Return (X, Y) of the center of cell containing provided text 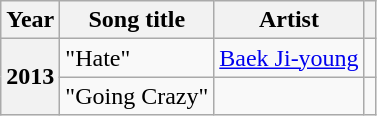
"Going Crazy" (137, 96)
Artist (289, 20)
Baek Ji-young (289, 58)
Year (30, 20)
Song title (137, 20)
2013 (30, 77)
"Hate" (137, 58)
